Find where the given text appears and provide that cell's center as (X, Y) coordinate. 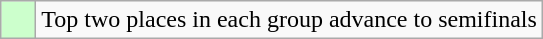
Top two places in each group advance to semifinals (290, 20)
